Provide the [X, Y] coordinate of the cell's center where the given text is located.  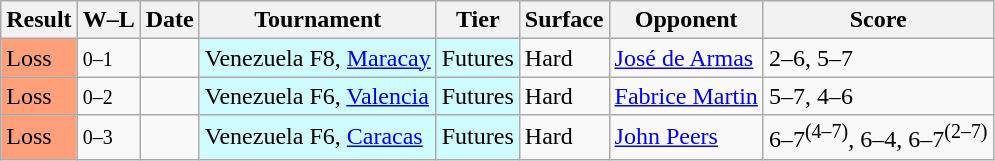
Tier [478, 20]
0–3 [108, 138]
Venezuela F6, Valencia [318, 96]
Surface [564, 20]
Date [170, 20]
W–L [108, 20]
Score [878, 20]
Venezuela F8, Maracay [318, 58]
0–2 [108, 96]
José de Armas [686, 58]
Opponent [686, 20]
2–6, 5–7 [878, 58]
Tournament [318, 20]
6–7(4–7), 6–4, 6–7(2–7) [878, 138]
John Peers [686, 138]
Result [39, 20]
Venezuela F6, Caracas [318, 138]
5–7, 4–6 [878, 96]
0–1 [108, 58]
Fabrice Martin [686, 96]
